Return (X, Y) of the center of cell containing provided text 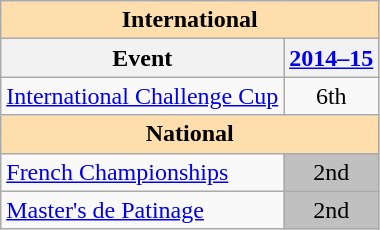
Master's de Patinage (142, 210)
2014–15 (332, 58)
National (190, 134)
International (190, 20)
French Championships (142, 172)
6th (332, 96)
Event (142, 58)
International Challenge Cup (142, 96)
